Output the [X, Y] coordinate of the center of the cell containing the given text.  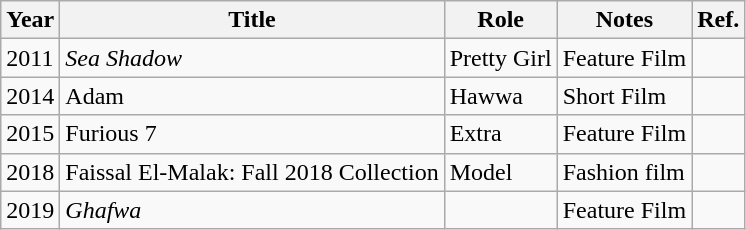
Ghafwa [252, 210]
2018 [30, 172]
Fashion film [624, 172]
2014 [30, 96]
Sea Shadow [252, 58]
Ref. [718, 20]
2019 [30, 210]
2015 [30, 134]
Furious 7 [252, 134]
Role [500, 20]
Extra [500, 134]
Faissal El-Malak: Fall 2018 Collection [252, 172]
Adam [252, 96]
Pretty Girl [500, 58]
Short Film [624, 96]
Notes [624, 20]
Model [500, 172]
2011 [30, 58]
Hawwa [500, 96]
Year [30, 20]
Title [252, 20]
